Return (x, y) of the center of cell containing provided text 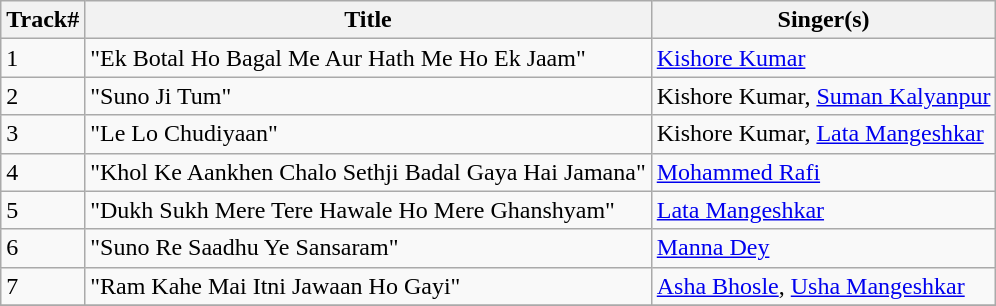
Asha Bhosle, Usha Mangeshkar (824, 286)
2 (43, 96)
4 (43, 172)
Mohammed Rafi (824, 172)
"Le Lo Chudiyaan" (368, 134)
Track# (43, 20)
5 (43, 210)
"Suno Re Saadhu Ye Sansaram" (368, 248)
"Ek Botal Ho Bagal Me Aur Hath Me Ho Ek Jaam" (368, 58)
Kishore Kumar (824, 58)
6 (43, 248)
"Dukh Sukh Mere Tere Hawale Ho Mere Ghanshyam" (368, 210)
Kishore Kumar, Suman Kalyanpur (824, 96)
"Ram Kahe Mai Itni Jawaan Ho Gayi" (368, 286)
1 (43, 58)
Lata Mangeshkar (824, 210)
Kishore Kumar, Lata Mangeshkar (824, 134)
7 (43, 286)
3 (43, 134)
"Suno Ji Tum" (368, 96)
Manna Dey (824, 248)
"Khol Ke Aankhen Chalo Sethji Badal Gaya Hai Jamana" (368, 172)
Title (368, 20)
Singer(s) (824, 20)
